Find where the given text appears and provide that cell's center as (X, Y) coordinate. 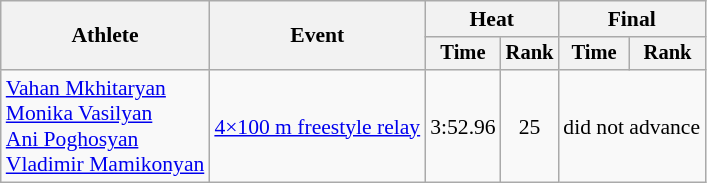
Final (632, 19)
25 (530, 126)
3:52.96 (462, 126)
Vahan MkhitaryanMonika VasilyanAni PoghosyanVladimir Mamikonyan (106, 126)
4×100 m freestyle relay (317, 126)
Event (317, 36)
did not advance (632, 126)
Heat (492, 19)
Athlete (106, 36)
